Find where the given text appears and provide that cell's center as [X, Y] coordinate. 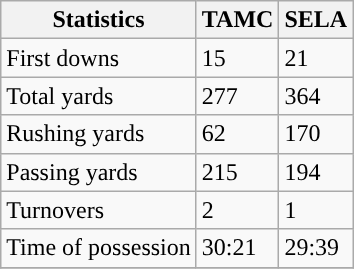
2 [238, 210]
30:21 [238, 248]
364 [316, 96]
21 [316, 58]
194 [316, 172]
Total yards [99, 96]
215 [238, 172]
170 [316, 134]
TAMC [238, 20]
1 [316, 210]
First downs [99, 58]
Passing yards [99, 172]
62 [238, 134]
Time of possession [99, 248]
15 [238, 58]
SELA [316, 20]
277 [238, 96]
Rushing yards [99, 134]
Turnovers [99, 210]
Statistics [99, 20]
29:39 [316, 248]
